Detect which cell encompasses the target text, then output its (x, y) center coordinate. 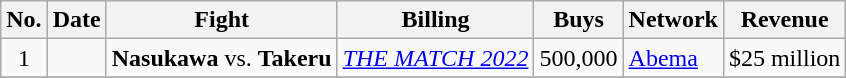
Fight (222, 20)
Revenue (784, 20)
THE MATCH 2022 (436, 58)
Buys (578, 20)
Billing (436, 20)
Date (76, 20)
Nasukawa vs. Takeru (222, 58)
No. (24, 20)
Abema (673, 58)
1 (24, 58)
500,000 (578, 58)
Network (673, 20)
$25 million (784, 58)
